Search for the cell housing the specified text and yield its [X, Y] center coordinate. 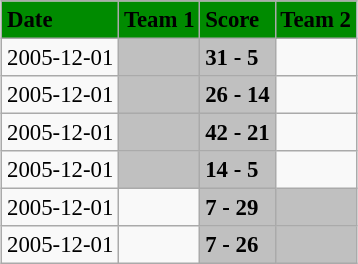
14 - 5 [238, 170]
Team 2 [316, 20]
42 - 21 [238, 133]
Score [238, 20]
31 - 5 [238, 57]
Team 1 [160, 20]
Date [60, 20]
7 - 26 [238, 245]
7 - 29 [238, 208]
26 - 14 [238, 95]
